For the text-containing cell, return its midpoint in [X, Y] coordinate format. 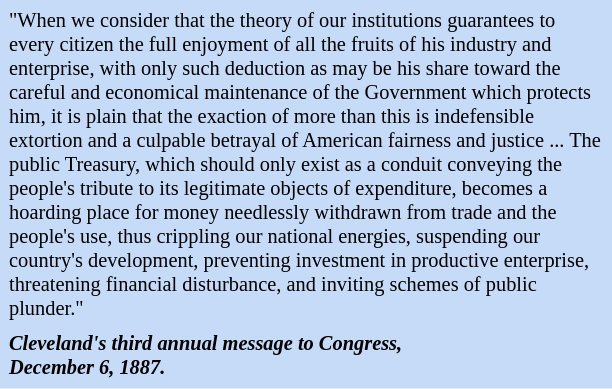
Cleveland's third annual message to Congress,December 6, 1887. [306, 356]
